Capture the cell that displays the provided text and extract its [X, Y] central coordinate. 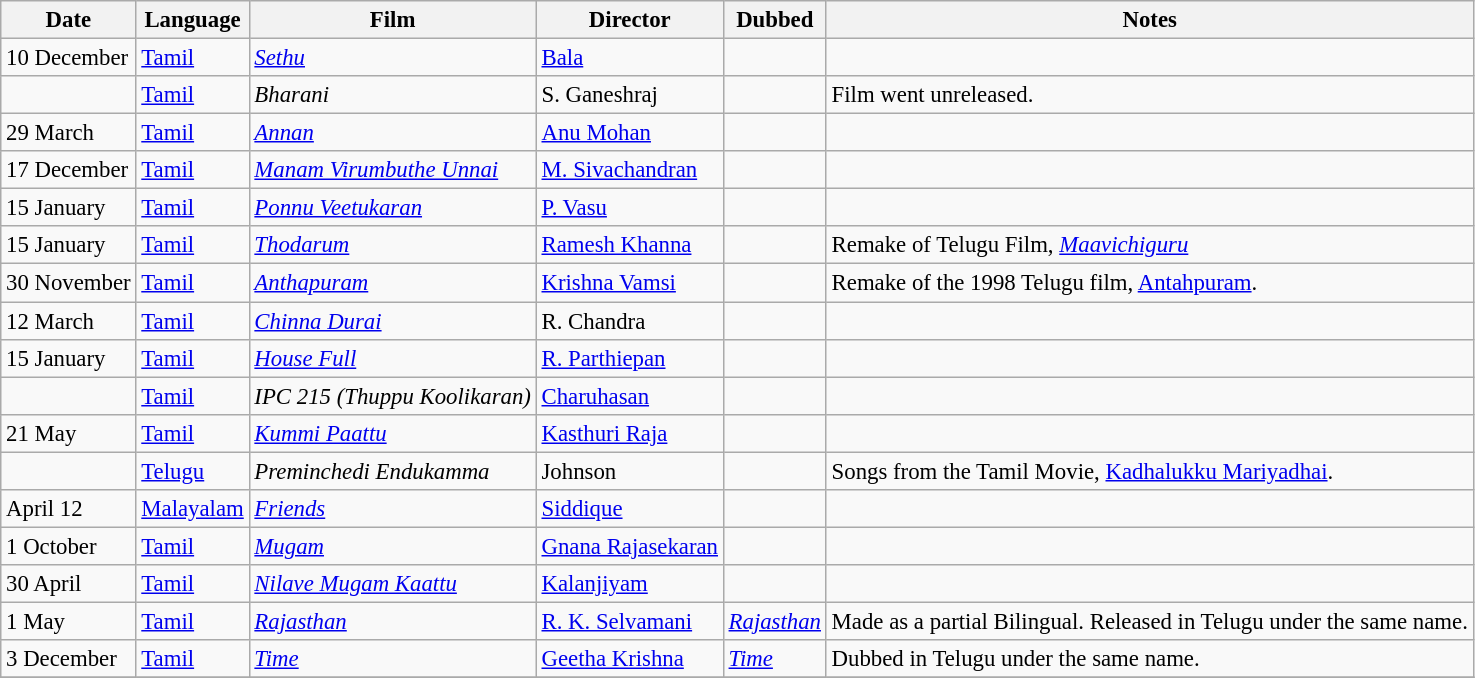
Language [192, 20]
Gnana Rajasekaran [630, 546]
Kalanjiyam [630, 584]
Bala [630, 58]
Krishna Vamsi [630, 283]
IPC 215 (Thuppu Koolikaran) [392, 396]
House Full [392, 358]
Nilave Mugam Kaattu [392, 584]
Ramesh Khanna [630, 245]
P. Vasu [630, 208]
Geetha Krishna [630, 659]
17 December [68, 170]
10 December [68, 58]
Dubbed [774, 20]
3 December [68, 659]
Made as a partial Bilingual. Released in Telugu under the same name. [1150, 621]
Charuhasan [630, 396]
29 March [68, 133]
M. Sivachandran [630, 170]
Manam Virumbuthe Unnai [392, 170]
1 May [68, 621]
Anthapuram [392, 283]
Ponnu Veetukaran [392, 208]
April 12 [68, 509]
Sethu [392, 58]
Bharani [392, 95]
R. Parthiepan [630, 358]
30 November [68, 283]
Friends [392, 509]
Film [392, 20]
Mugam [392, 546]
12 March [68, 321]
Preminchedi Endukamma [392, 471]
Remake of Telugu Film, Maavichiguru [1150, 245]
Chinna Durai [392, 321]
R. K. Selvamani [630, 621]
Annan [392, 133]
R. Chandra [630, 321]
21 May [68, 433]
Dubbed in Telugu under the same name. [1150, 659]
Anu Mohan [630, 133]
Notes [1150, 20]
Date [68, 20]
Remake of the 1998 Telugu film, Antahpuram. [1150, 283]
Songs from the Tamil Movie, Kadhalukku Mariyadhai. [1150, 471]
S. Ganeshraj [630, 95]
1 October [68, 546]
Malayalam [192, 509]
Thodarum [392, 245]
Kummi Paattu [392, 433]
30 April [68, 584]
Johnson [630, 471]
Telugu [192, 471]
Director [630, 20]
Film went unreleased. [1150, 95]
Kasthuri Raja [630, 433]
Siddique [630, 509]
